Provide the [X, Y] coordinate of the cell's center where the given text is located.  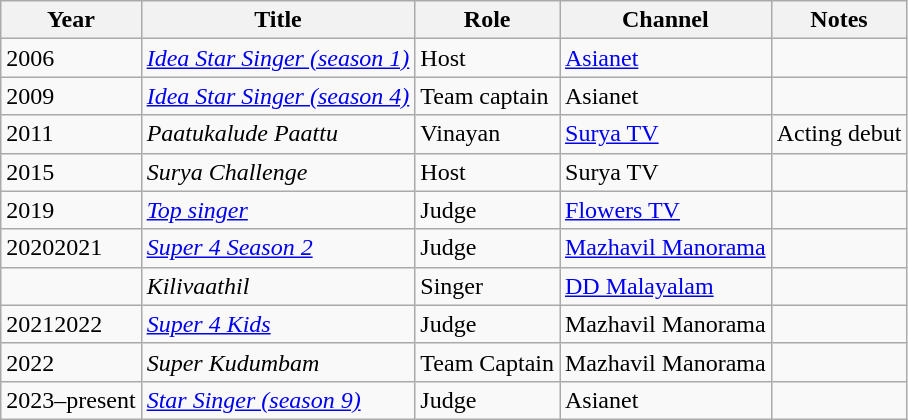
DD Malayalam [666, 286]
Acting debut [839, 134]
Super 4 Kids [278, 324]
Flowers TV [666, 210]
Super 4 Season 2 [278, 248]
Surya Challenge [278, 172]
Idea Star Singer (season 4) [278, 96]
2022 [71, 362]
Channel [666, 20]
Super Kudumbam [278, 362]
Top singer [278, 210]
Vinayan [488, 134]
Team captain [488, 96]
Role [488, 20]
Team Captain [488, 362]
Singer [488, 286]
Year [71, 20]
Notes [839, 20]
2015 [71, 172]
Star Singer (season 9) [278, 400]
Kilivaathil [278, 286]
2009 [71, 96]
20212022 [71, 324]
2019 [71, 210]
2011 [71, 134]
2006 [71, 58]
Idea Star Singer (season 1) [278, 58]
Title [278, 20]
Paatukalude Paattu [278, 134]
2023–present [71, 400]
20202021 [71, 248]
